Identify which cell holds the provided text, then report its (X, Y) central coordinate. 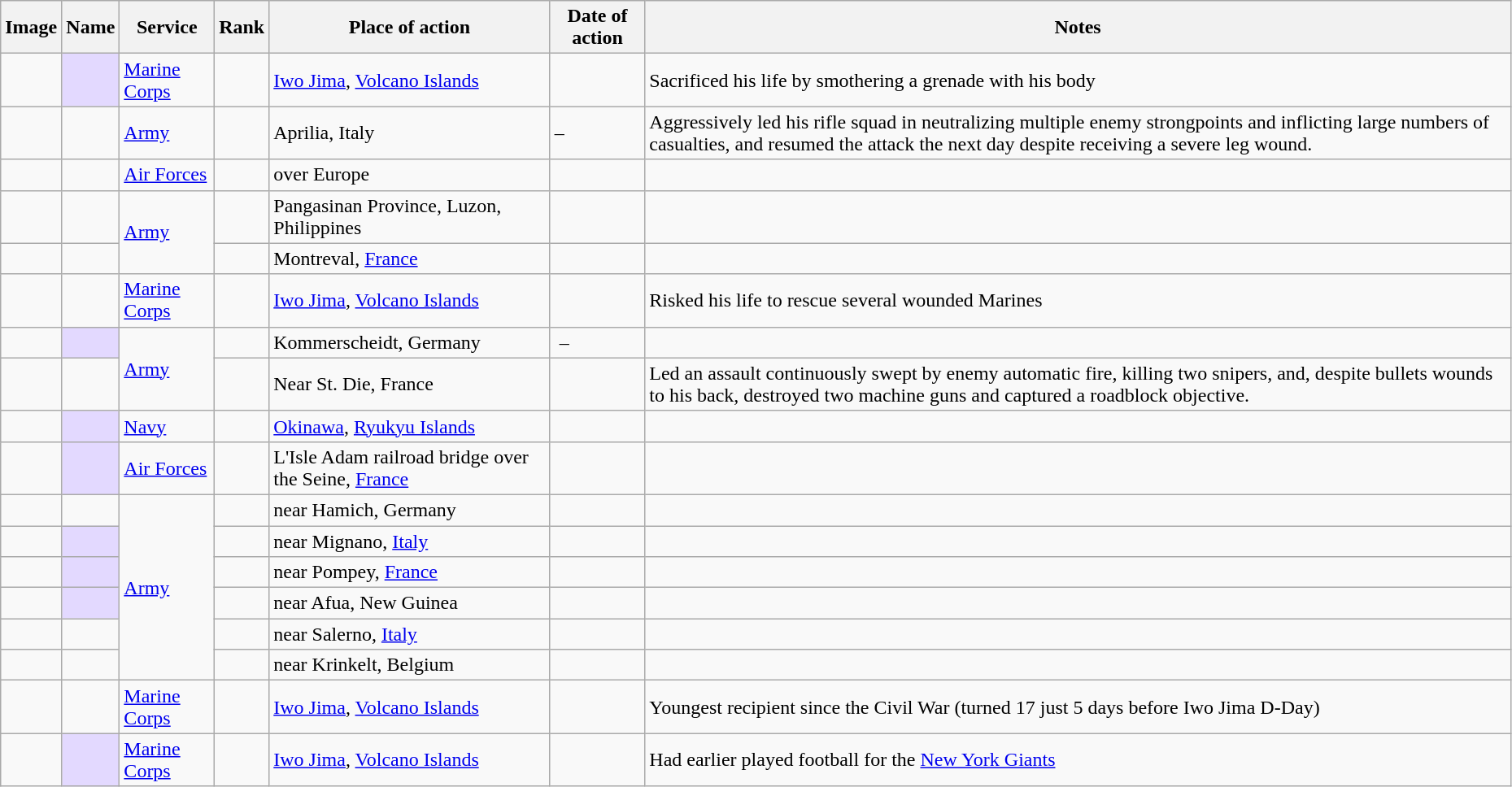
L'Isle Adam railroad bridge over the Seine, France (410, 468)
near Mignano, Italy (410, 541)
Notes (1078, 28)
Image (31, 28)
Place of action (410, 28)
near Krinkelt, Belgium (410, 665)
over Europe (410, 175)
Near St. Die, France (410, 384)
Kommerscheidt, Germany (410, 342)
Rank (242, 28)
Date of action (597, 28)
near Pompey, France (410, 572)
near Afua, New Guinea (410, 603)
Sacrificed his life by smothering a grenade with his body (1078, 80)
Service (168, 28)
near Hamich, Germany (410, 510)
Navy (168, 426)
Montreval, France (410, 259)
Youngest recipient since the Civil War (turned 17 just 5 days before Iwo Jima D-Day) (1078, 707)
Name (91, 28)
Risked his life to rescue several wounded Marines (1078, 301)
Okinawa, Ryukyu Islands (410, 426)
Pangasinan Province, Luzon, Philippines (410, 216)
near Salerno, Italy (410, 634)
Aprilia, Italy (410, 133)
Had earlier played football for the New York Giants (1078, 759)
